Find where the given text appears and provide that cell's center as [x, y] coordinate. 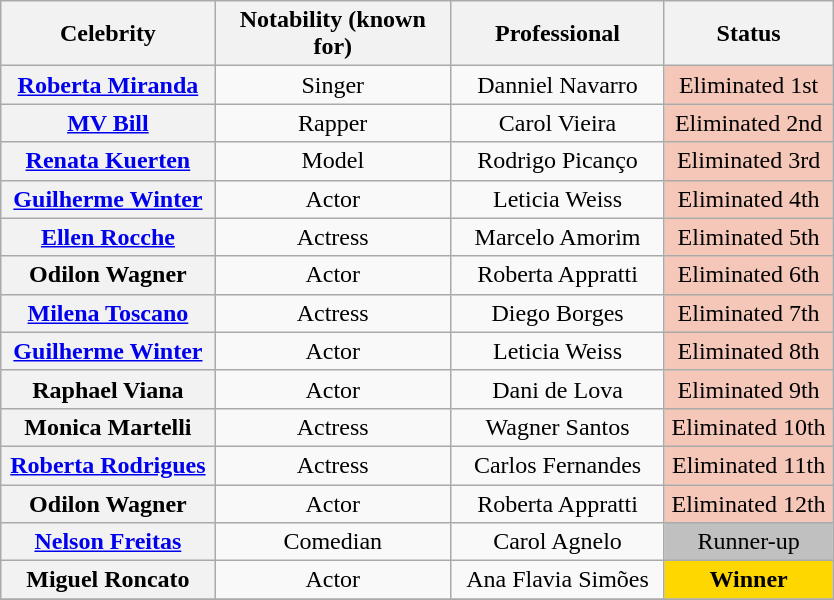
Eliminated 1st [748, 85]
Carlos Fernandes [558, 465]
Eliminated 3rd [748, 161]
Eliminated 2nd [748, 123]
Diego Borges [558, 313]
Model [333, 161]
Rapper [333, 123]
Carol Agnelo [558, 542]
Comedian [333, 542]
Eliminated 7th [748, 313]
Eliminated 6th [748, 275]
Eliminated 9th [748, 389]
Milena Toscano [108, 313]
Notability (known for) [333, 34]
Wagner Santos [558, 427]
Winner [748, 580]
Carol Vieira [558, 123]
Eliminated 12th [748, 503]
Ellen Rocche [108, 237]
Danniel Navarro [558, 85]
Marcelo Amorim [558, 237]
Singer [333, 85]
Roberta Rodrigues [108, 465]
Miguel Roncato [108, 580]
Rodrigo Picanço [558, 161]
Ana Flavia Simões [558, 580]
Roberta Miranda [108, 85]
Status [748, 34]
Nelson Freitas [108, 542]
Eliminated 10th [748, 427]
Celebrity [108, 34]
Eliminated 8th [748, 351]
Renata Kuerten [108, 161]
Eliminated 11th [748, 465]
MV Bill [108, 123]
Monica Martelli [108, 427]
Eliminated 5th [748, 237]
Raphael Viana [108, 389]
Runner-up [748, 542]
Eliminated 4th [748, 199]
Dani de Lova [558, 389]
Professional [558, 34]
